Locate the cell with the specified text and output its [x, y] center coordinate. 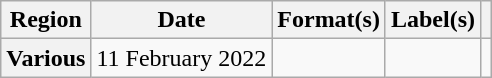
Label(s) [432, 20]
Various [46, 58]
Date [182, 20]
11 February 2022 [182, 58]
Format(s) [329, 20]
Region [46, 20]
